Detect which cell encompasses the target text, then output its (X, Y) center coordinate. 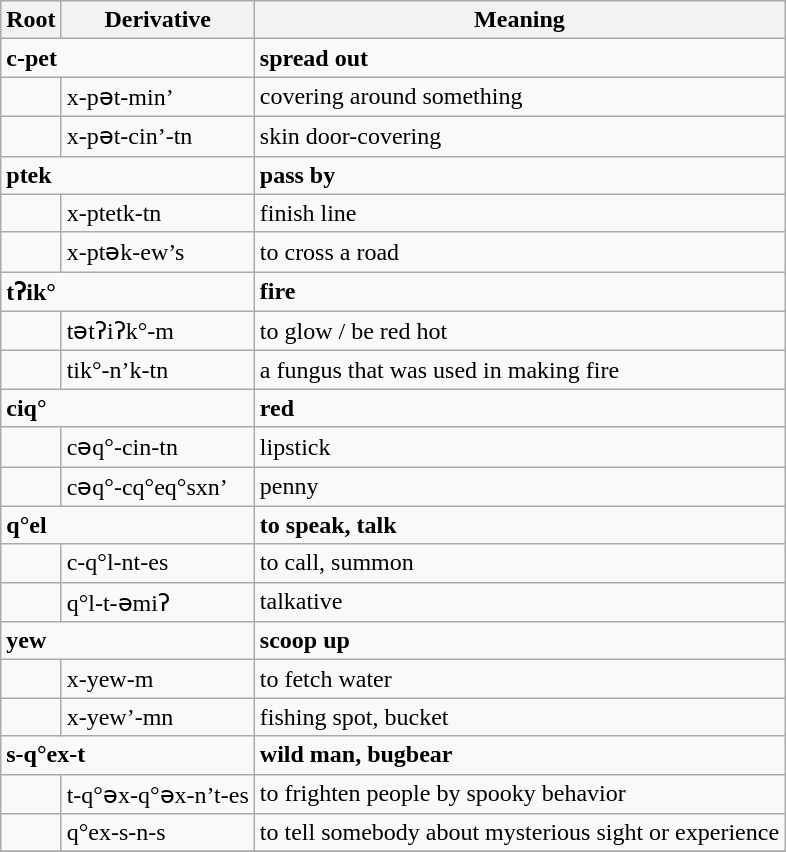
lipstick (519, 447)
fishing spot, bucket (519, 717)
to cross a road (519, 252)
tətʔiʔk°-m (158, 331)
c-pet (128, 58)
q°ex-s-n-s (158, 833)
cəq°-cq°eq°sxn’ (158, 486)
t-q°əx-q°əx-n’t-es (158, 794)
x-pət-cin’-tn (158, 136)
to glow / be red hot (519, 331)
ciq° (128, 408)
c-q°l-nt-es (158, 563)
Root (31, 20)
covering around something (519, 97)
skin door-covering (519, 136)
finish line (519, 213)
x-yew’-mn (158, 717)
tik°-n’k-tn (158, 370)
pass by (519, 175)
red (519, 408)
Meaning (519, 20)
to tell somebody about mysterious sight or experience (519, 833)
spread out (519, 58)
x-ptetk-tn (158, 213)
a fungus that was used in making fire (519, 370)
fire (519, 292)
to speak, talk (519, 525)
tʔik° (128, 292)
cəq°-cin-tn (158, 447)
q°l-t-əmiʔ (158, 602)
to frighten people by spooky behavior (519, 794)
penny (519, 486)
scoop up (519, 641)
wild man, bugbear (519, 755)
x-ptək-ew’s (158, 252)
x-yew-m (158, 679)
s-q°ex-t (128, 755)
to fetch water (519, 679)
x-pət-min’ (158, 97)
ptek (128, 175)
yew (128, 641)
Derivative (158, 20)
talkative (519, 602)
to call, summon (519, 563)
q°el (128, 525)
